Return the [X, Y] coordinate for the center point of the cell that contains the specified text.  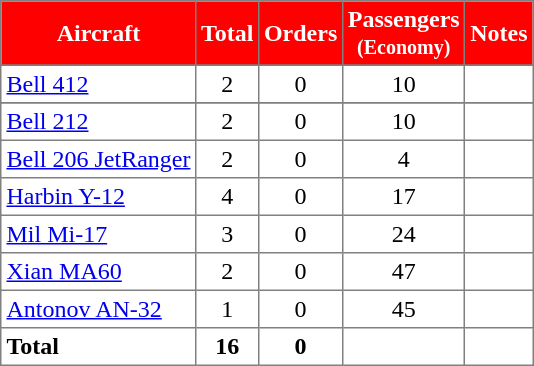
Mil Mi-17 [98, 234]
Bell 212 [98, 122]
17 [403, 197]
Aircraft [98, 33]
3 [228, 234]
Notes [499, 33]
Bell 206 JetRanger [98, 159]
Xian MA60 [98, 272]
47 [403, 272]
Orders [301, 33]
Harbin Y-12 [98, 197]
16 [228, 347]
Antonov AN-32 [98, 309]
1 [228, 309]
45 [403, 309]
24 [403, 234]
Passengers(Economy) [403, 33]
Bell 412 [98, 84]
